Capture the cell that displays the provided text and extract its (x, y) central coordinate. 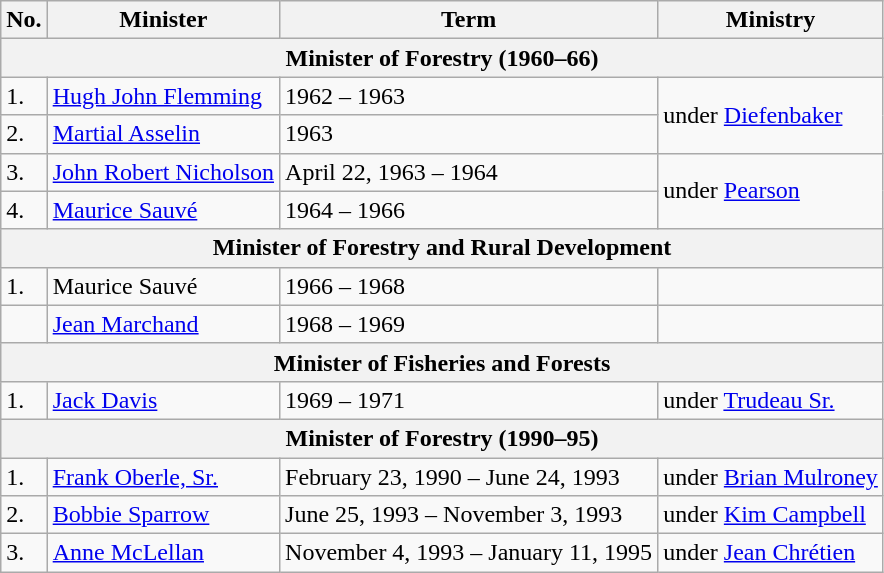
1966 – 1968 (469, 286)
John Robert Nicholson (163, 172)
Martial Asselin (163, 134)
Minister of Forestry (1990–95) (442, 438)
Minister of Forestry and Rural Development (442, 248)
Minister (163, 20)
4. (24, 210)
under Kim Campbell (771, 515)
Ministry (771, 20)
Term (469, 20)
June 25, 1993 – November 3, 1993 (469, 515)
1962 – 1963 (469, 96)
under Brian Mulroney (771, 477)
Anne McLellan (163, 553)
Hugh John Flemming (163, 96)
Frank Oberle, Sr. (163, 477)
under Diefenbaker (771, 115)
under Jean Chrétien (771, 553)
Bobbie Sparrow (163, 515)
Minister of Fisheries and Forests (442, 362)
under Trudeau Sr. (771, 400)
under Pearson (771, 191)
1968 – 1969 (469, 324)
November 4, 1993 – January 11, 1995 (469, 553)
No. (24, 20)
1969 – 1971 (469, 400)
February 23, 1990 – June 24, 1993 (469, 477)
Minister of Forestry (1960–66) (442, 58)
April 22, 1963 – 1964 (469, 172)
Jean Marchand (163, 324)
1963 (469, 134)
Jack Davis (163, 400)
1964 – 1966 (469, 210)
